Search for the cell housing the specified text and yield its [x, y] center coordinate. 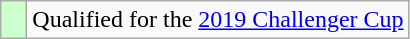
Qualified for the 2019 Challenger Cup [218, 20]
